Find where the given text appears and provide that cell's center as (X, Y) coordinate. 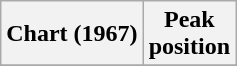
Peakposition (189, 34)
Chart (1967) (72, 34)
